Locate the cell with the specified text and output its [x, y] center coordinate. 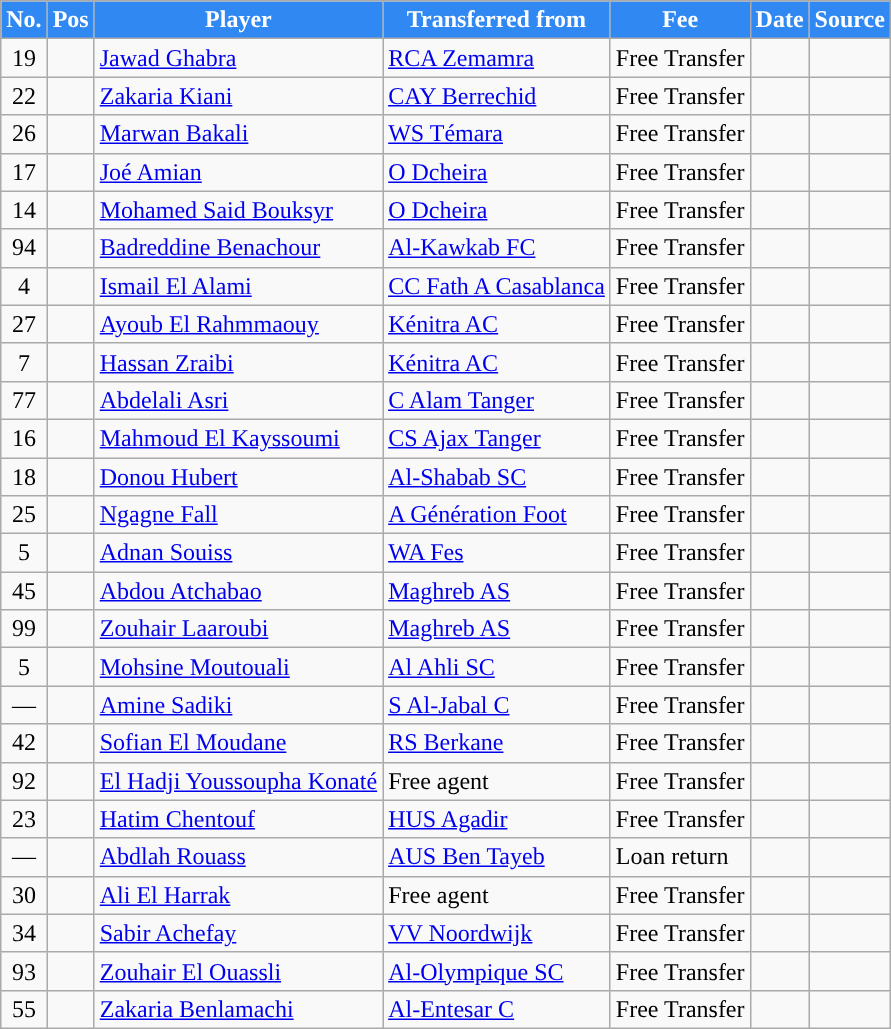
7 [24, 362]
No. [24, 20]
CAY Berrechid [497, 96]
26 [24, 134]
HUS Agadir [497, 819]
Ayoub El Rahmmaouy [238, 324]
Adnan Souiss [238, 553]
Date [780, 20]
Abdou Atchabao [238, 591]
17 [24, 172]
Pos [70, 20]
34 [24, 933]
CC Fath A Casablanca [497, 286]
CS Ajax Tanger [497, 438]
Transferred from [497, 20]
Zouhair Laaroubi [238, 629]
Badreddine Benachour [238, 248]
Al Ahli SC [497, 667]
Al-Shabab SC [497, 477]
92 [24, 781]
Ngagne Fall [238, 515]
Marwan Bakali [238, 134]
Jawad Ghabra [238, 58]
Joé Amian [238, 172]
Amine Sadiki [238, 705]
VV Noordwijk [497, 933]
Player [238, 20]
Abdlah Rouass [238, 857]
Zouhair El Ouassli [238, 971]
S Al-Jabal C [497, 705]
WA Fes [497, 553]
Ali El Harrak [238, 895]
77 [24, 400]
Al-Entesar C [497, 1009]
16 [24, 438]
Abdelali Asri [238, 400]
14 [24, 210]
Mahmoud El Kayssoumi [238, 438]
El Hadji Youssoupha Konaté [238, 781]
45 [24, 591]
Sabir Achefay [238, 933]
55 [24, 1009]
94 [24, 248]
Mohamed Said Bouksyr [238, 210]
WS Témara [497, 134]
Sofian El Moudane [238, 743]
Zakaria Kiani [238, 96]
99 [24, 629]
30 [24, 895]
Hassan Zraibi [238, 362]
A Génération Foot [497, 515]
4 [24, 286]
Fee [680, 20]
Mohsine Moutouali [238, 667]
Donou Hubert [238, 477]
RCA Zemamra [497, 58]
93 [24, 971]
Zakaria Benlamachi [238, 1009]
25 [24, 515]
42 [24, 743]
23 [24, 819]
18 [24, 477]
Al-Olympique SC [497, 971]
19 [24, 58]
Source [850, 20]
AUS Ben Tayeb [497, 857]
RS Berkane [497, 743]
Al-Kawkab FC [497, 248]
Hatim Chentouf [238, 819]
27 [24, 324]
Loan return [680, 857]
Ismail El Alami [238, 286]
C Alam Tanger [497, 400]
22 [24, 96]
